For the text-containing cell, return its midpoint in [x, y] coordinate format. 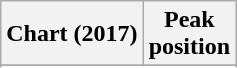
Peak position [189, 34]
Chart (2017) [72, 34]
